Pinpoint the cell where the given text exists, returning its [X, Y] midpoint coordinate. 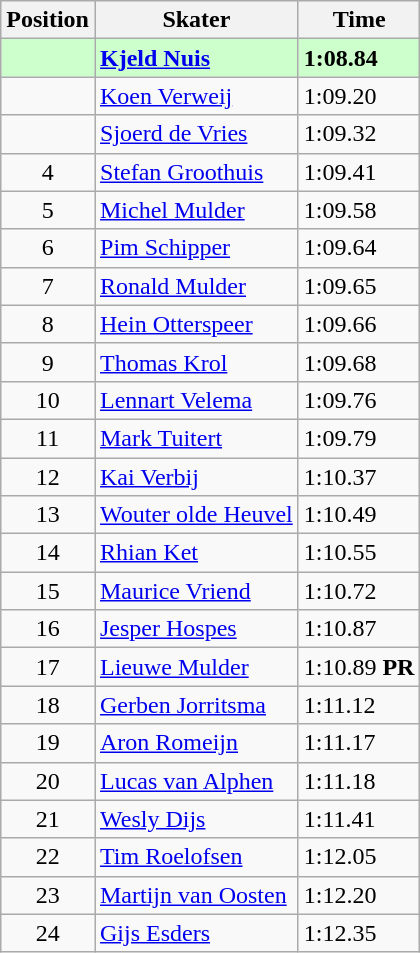
23 [48, 895]
Maurice Vriend [196, 591]
Pim Schipper [196, 248]
1:10.49 [359, 515]
Lennart Velema [196, 400]
1:12.35 [359, 933]
5 [48, 210]
1:10.55 [359, 553]
Koen Verweij [196, 96]
22 [48, 857]
17 [48, 667]
1:09.58 [359, 210]
1:09.20 [359, 96]
1:11.17 [359, 743]
Gerben Jorritsma [196, 705]
16 [48, 629]
11 [48, 438]
Wesly Dijs [196, 819]
1:11.12 [359, 705]
1:10.87 [359, 629]
1:09.76 [359, 400]
9 [48, 362]
19 [48, 743]
7 [48, 286]
Martijn van Oosten [196, 895]
Thomas Krol [196, 362]
18 [48, 705]
1:09.79 [359, 438]
Tim Roelofsen [196, 857]
Sjoerd de Vries [196, 134]
1:09.65 [359, 286]
20 [48, 781]
Jesper Hospes [196, 629]
1:11.18 [359, 781]
Mark Tuitert [196, 438]
Lieuwe Mulder [196, 667]
Ronald Mulder [196, 286]
Gijs Esders [196, 933]
1:11.41 [359, 819]
1:12.05 [359, 857]
13 [48, 515]
1:09.68 [359, 362]
Kai Verbij [196, 477]
1:09.41 [359, 172]
15 [48, 591]
Position [48, 20]
8 [48, 324]
1:08.84 [359, 58]
1:10.89 PR [359, 667]
4 [48, 172]
1:09.66 [359, 324]
Skater [196, 20]
Michel Mulder [196, 210]
Rhian Ket [196, 553]
Aron Romeijn [196, 743]
6 [48, 248]
10 [48, 400]
1:09.32 [359, 134]
Lucas van Alphen [196, 781]
14 [48, 553]
1:10.37 [359, 477]
1:12.20 [359, 895]
12 [48, 477]
1:09.64 [359, 248]
Kjeld Nuis [196, 58]
Stefan Groothuis [196, 172]
1:10.72 [359, 591]
Wouter olde Heuvel [196, 515]
24 [48, 933]
Time [359, 20]
Hein Otterspeer [196, 324]
21 [48, 819]
